Locate the cell with the specified text and output its (X, Y) center coordinate. 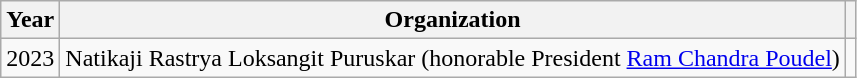
Natikaji Rastrya Loksangit Puruskar (honorable President Ram Chandra Poudel) (453, 58)
2023 (30, 58)
Organization (453, 20)
Year (30, 20)
